Locate the cell with the specified text and output its (x, y) center coordinate. 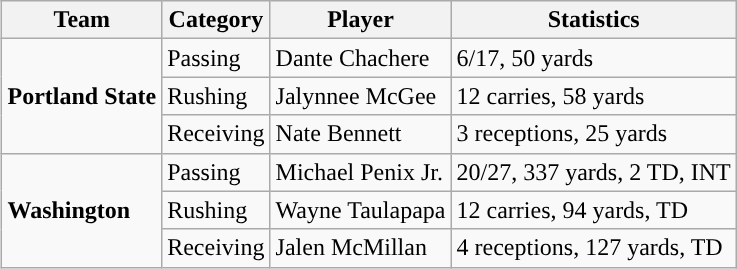
Statistics (594, 20)
4 receptions, 127 yards, TD (594, 248)
Wayne Taulapapa (360, 210)
3 receptions, 25 yards (594, 134)
Category (216, 20)
Dante Chachere (360, 58)
Michael Penix Jr. (360, 172)
Nate Bennett (360, 134)
Portland State (82, 96)
20/27, 337 yards, 2 TD, INT (594, 172)
Jalynnee McGee (360, 96)
6/17, 50 yards (594, 58)
12 carries, 58 yards (594, 96)
Washington (82, 210)
Player (360, 20)
Jalen McMillan (360, 248)
Team (82, 20)
12 carries, 94 yards, TD (594, 210)
